Pinpoint the cell where the given text exists, returning its [x, y] midpoint coordinate. 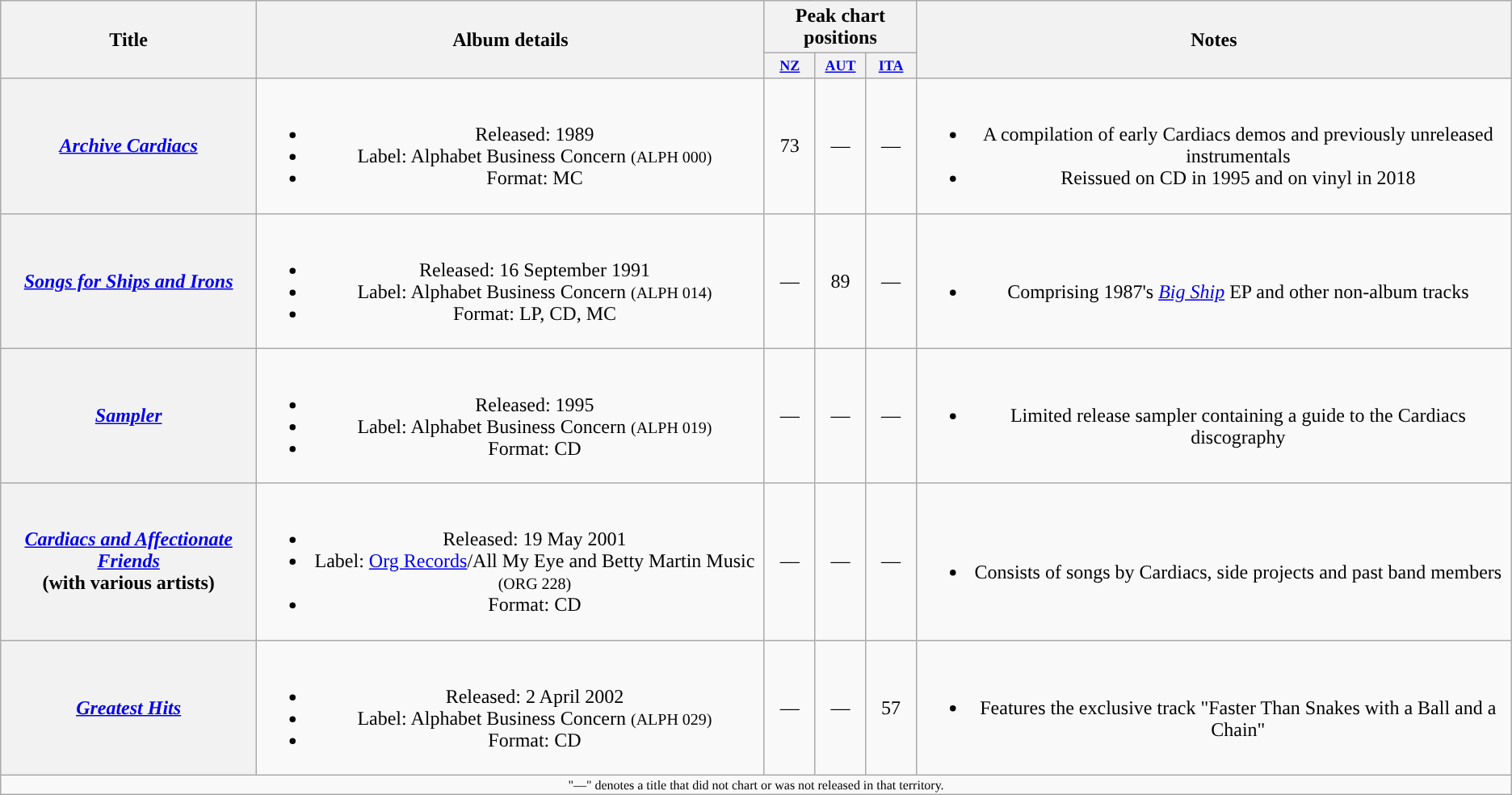
ITA [892, 66]
Songs for Ships and Irons [129, 281]
Sampler [129, 415]
"—" denotes a title that did not chart or was not released in that territory. [756, 784]
Title [129, 40]
A compilation of early Cardiacs demos and previously unreleased instrumentalsReissued on CD in 1995 and on vinyl in 2018 [1213, 145]
Released: 1995Label: Alphabet Business Concern (ALPH 019)Format: CD [510, 415]
Released: 19 May 2001Label: Org Records/All My Eye and Betty Martin Music (ORG 228)Format: CD [510, 562]
73 [790, 145]
89 [840, 281]
Released: 1989Label: Alphabet Business Concern (ALPH 000)Format: MC [510, 145]
Features the exclusive track "Faster Than Snakes with a Ball and a Chain" [1213, 708]
Cardiacs and Affectionate Friends(with various artists) [129, 562]
57 [892, 708]
NZ [790, 66]
Limited release sampler containing a guide to the Cardiacs discography [1213, 415]
Greatest Hits [129, 708]
Comprising 1987's Big Ship EP and other non-album tracks [1213, 281]
Released: 2 April 2002Label: Alphabet Business Concern (ALPH 029)Format: CD [510, 708]
Notes [1213, 40]
Peak chart positions [840, 27]
Released: 16 September 1991Label: Alphabet Business Concern (ALPH 014)Format: LP, CD, MC [510, 281]
Archive Cardiacs [129, 145]
Consists of songs by Cardiacs, side projects and past band members [1213, 562]
Album details [510, 40]
AUT [840, 66]
